Extract the [x, y] coordinate from the center of the cell holding the provided text.  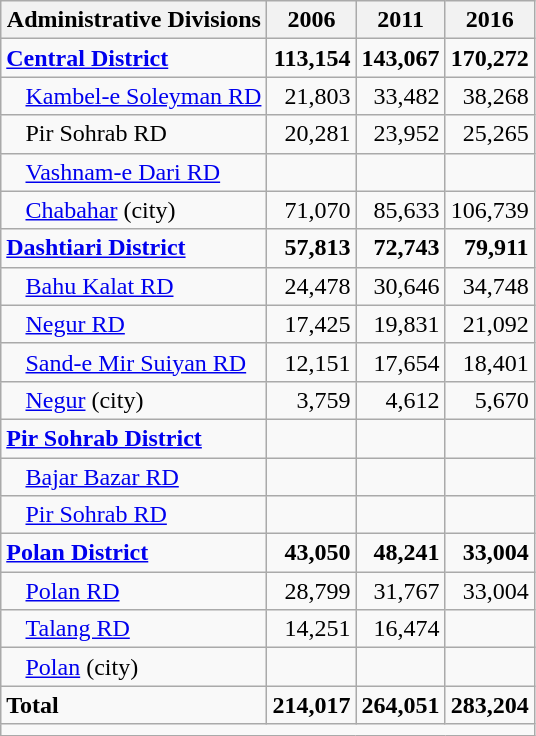
25,265 [490, 134]
Polan RD [134, 591]
143,067 [400, 58]
17,654 [400, 362]
14,251 [312, 629]
16,474 [400, 629]
28,799 [312, 591]
170,272 [490, 58]
264,051 [400, 705]
34,748 [490, 286]
30,646 [400, 286]
2016 [490, 20]
31,767 [400, 591]
2006 [312, 20]
Vashnam-e Dari RD [134, 172]
3,759 [312, 400]
113,154 [312, 58]
106,739 [490, 210]
12,151 [312, 362]
Talang RD [134, 629]
71,070 [312, 210]
Negur (city) [134, 400]
72,743 [400, 248]
21,092 [490, 324]
38,268 [490, 96]
Sand-e Mir Suiyan RD [134, 362]
Bajar Bazar RD [134, 477]
Total [134, 705]
43,050 [312, 553]
Pir Sohrab District [134, 438]
Chabahar (city) [134, 210]
33,482 [400, 96]
17,425 [312, 324]
48,241 [400, 553]
Dashtiari District [134, 248]
Polan District [134, 553]
Administrative Divisions [134, 20]
79,911 [490, 248]
24,478 [312, 286]
4,612 [400, 400]
5,670 [490, 400]
Central District [134, 58]
Kambel-e Soleyman RD [134, 96]
21,803 [312, 96]
Bahu Kalat RD [134, 286]
57,813 [312, 248]
2011 [400, 20]
283,204 [490, 705]
19,831 [400, 324]
23,952 [400, 134]
85,633 [400, 210]
Negur RD [134, 324]
18,401 [490, 362]
Polan (city) [134, 667]
214,017 [312, 705]
20,281 [312, 134]
